Search for the cell housing the specified text and yield its [x, y] center coordinate. 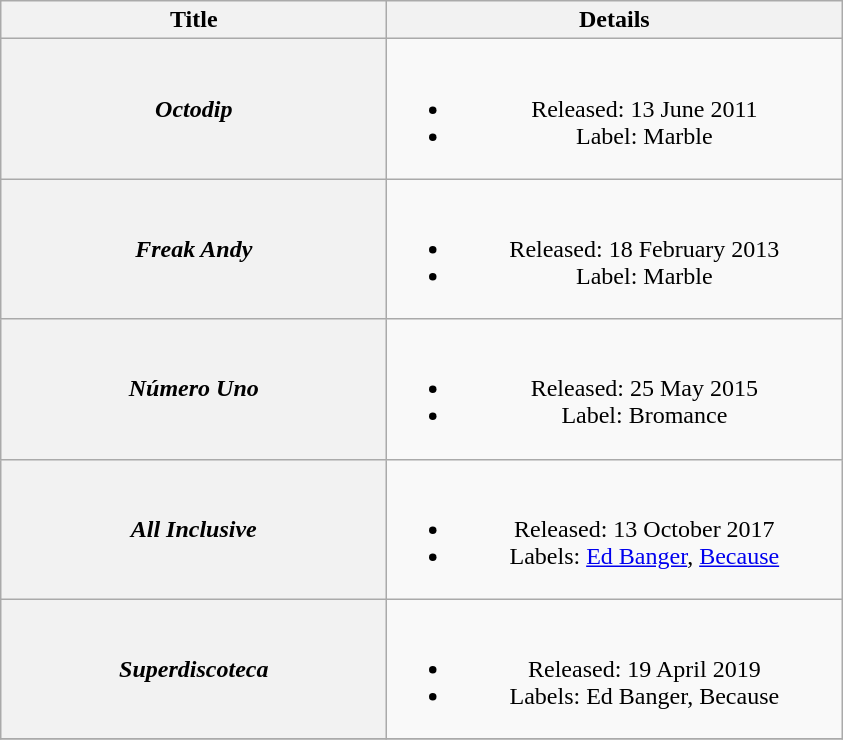
Released: 25 May 2015Label: Bromance [614, 389]
Freak Andy [194, 249]
All Inclusive [194, 529]
Released: 18 February 2013Label: Marble [614, 249]
Released: 13 June 2011Label: Marble [614, 109]
Superdiscoteca [194, 669]
Title [194, 20]
Número Uno [194, 389]
Details [614, 20]
Released: 13 October 2017Labels: Ed Banger, Because [614, 529]
Octodip [194, 109]
Released: 19 April 2019Labels: Ed Banger, Because [614, 669]
